Return the (X, Y) coordinate for the center point of the cell that contains the specified text.  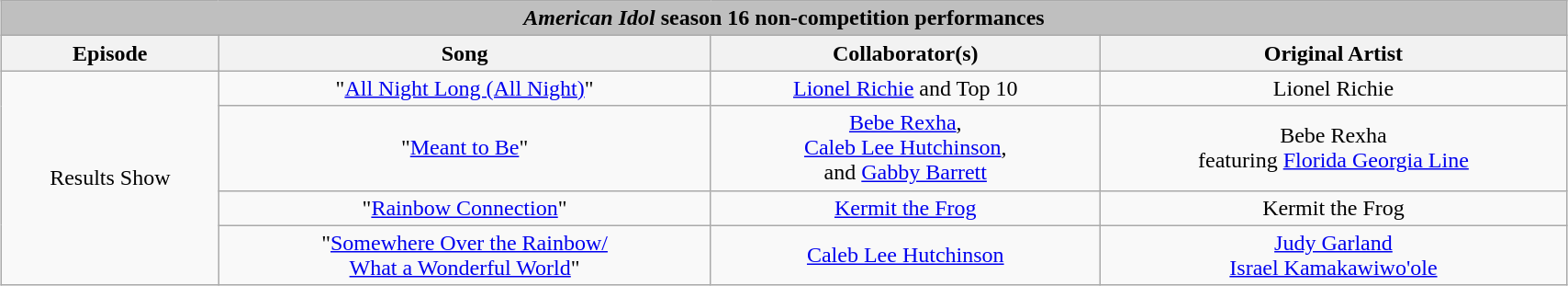
Lionel Richie and Top 10 (905, 88)
Results Show (110, 178)
Collaborator(s) (905, 53)
Bebe Rexha,Caleb Lee Hutchinson,and Gabby Barrett (905, 148)
Bebe Rexhafeaturing Florida Georgia Line (1333, 148)
Caleb Lee Hutchinson (905, 256)
"Rainbow Connection" (465, 208)
Judy GarlandIsrael Kamakawiwo'ole (1333, 256)
Original Artist (1333, 53)
"Meant to Be" (465, 148)
Lionel Richie (1333, 88)
Song (465, 53)
"Somewhere Over the Rainbow/What a Wonderful World" (465, 256)
Episode (110, 53)
American Idol season 16 non-competition performances (784, 18)
"All Night Long (All Night)" (465, 88)
